Return the [x, y] coordinate for the center point of the cell that contains the specified text.  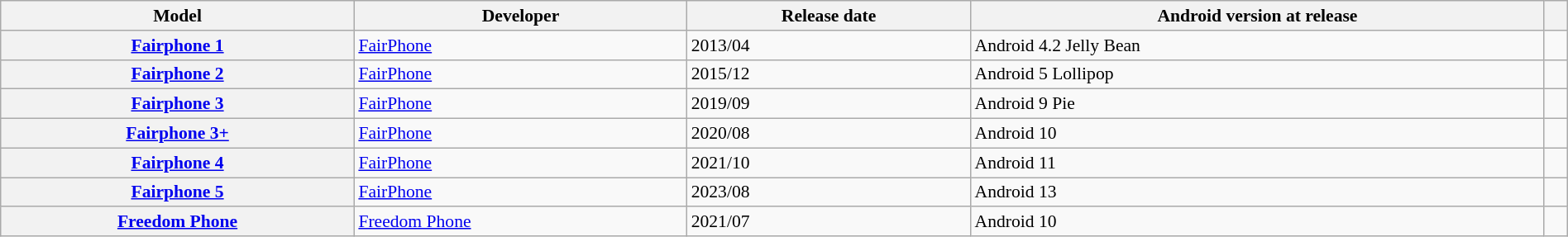
Android 13 [1258, 192]
Fairphone 4 [178, 163]
Android 11 [1258, 163]
Fairphone 3+ [178, 134]
Developer [520, 16]
Fairphone 2 [178, 74]
Android 4.2 Jelly Bean [1258, 45]
Fairphone 1 [178, 45]
2021/10 [829, 163]
Android 5 Lollipop [1258, 74]
Fairphone 5 [178, 192]
Release date [829, 16]
Android 9 Pie [1258, 104]
Fairphone 3 [178, 104]
2013/04 [829, 45]
2015/12 [829, 74]
2021/07 [829, 222]
Model [178, 16]
Android version at release [1258, 16]
2019/09 [829, 104]
2023/08 [829, 192]
2020/08 [829, 134]
